Pinpoint the cell where the given text exists, returning its (x, y) midpoint coordinate. 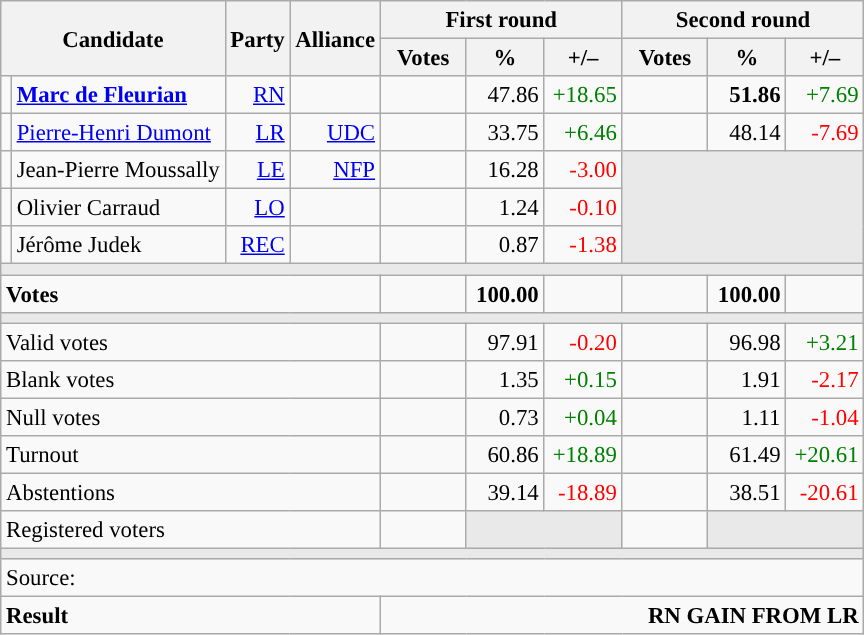
-1.38 (583, 245)
0.73 (505, 417)
REC (258, 245)
47.86 (505, 95)
Party (258, 38)
-1.04 (825, 417)
Blank votes (191, 379)
0.87 (505, 245)
Turnout (191, 455)
Marc de Fleurian (118, 95)
-7.69 (825, 133)
Pierre-Henri Dumont (118, 133)
Registered voters (191, 530)
+20.61 (825, 455)
60.86 (505, 455)
+18.65 (583, 95)
-3.00 (583, 170)
LE (258, 170)
38.51 (747, 492)
Alliance (335, 38)
Null votes (191, 417)
+18.89 (583, 455)
Olivier Carraud (118, 208)
33.75 (505, 133)
1.91 (747, 379)
Result (191, 616)
UDC (335, 133)
Jean-Pierre Moussally (118, 170)
Second round (743, 20)
LO (258, 208)
1.11 (747, 417)
97.91 (505, 342)
39.14 (505, 492)
1.35 (505, 379)
1.24 (505, 208)
-0.10 (583, 208)
First round (501, 20)
Candidate (113, 38)
Source: (432, 578)
+6.46 (583, 133)
Jérôme Judek (118, 245)
+0.04 (583, 417)
-0.20 (583, 342)
LR (258, 133)
48.14 (747, 133)
NFP (335, 170)
-20.61 (825, 492)
Valid votes (191, 342)
51.86 (747, 95)
RN (258, 95)
61.49 (747, 455)
-2.17 (825, 379)
+7.69 (825, 95)
+3.21 (825, 342)
+0.15 (583, 379)
-18.89 (583, 492)
RN GAIN FROM LR (622, 616)
16.28 (505, 170)
96.98 (747, 342)
Abstentions (191, 492)
